Extract the (X, Y) coordinate from the center of the cell holding the provided text.  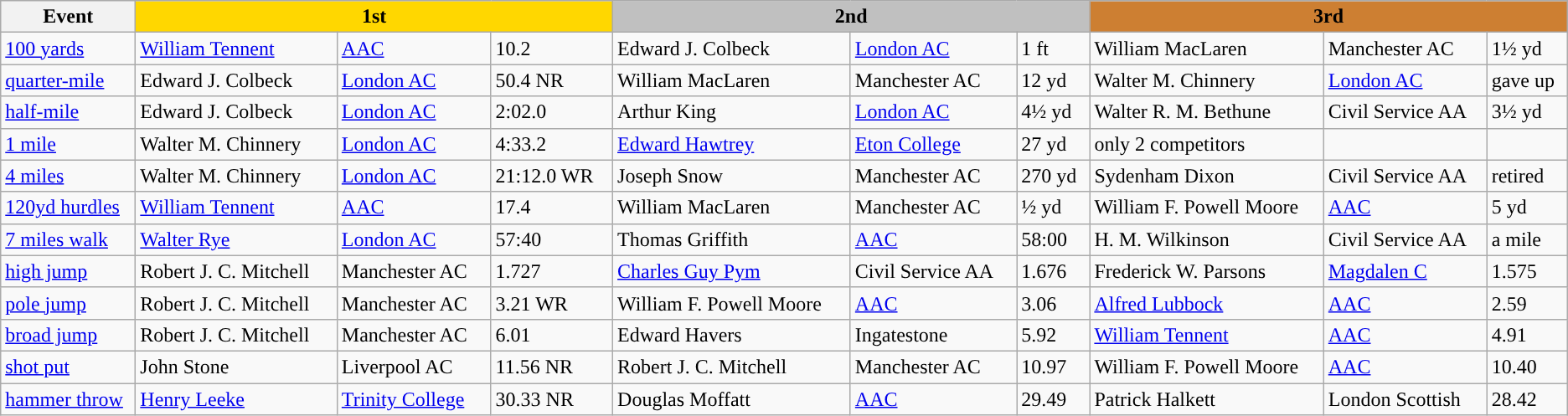
21:12.0 WR (551, 176)
2:02.0 (551, 112)
1.727 (551, 271)
1.676 (1054, 271)
3.06 (1054, 303)
5.92 (1054, 335)
4.91 (1527, 335)
pole jump (69, 303)
Ingatestone (933, 335)
gave up (1527, 80)
London Scottish (1406, 399)
10.97 (1054, 367)
Trinity College (414, 399)
Patrick Halkett (1206, 399)
high jump (69, 271)
1½ yd (1527, 49)
270 yd (1054, 176)
6.01 (551, 335)
Magdalen C (1406, 271)
17.4 (551, 208)
3½ yd (1527, 112)
shot put (69, 367)
Walter R. M. Bethune (1206, 112)
100 yards (69, 49)
12 yd (1054, 80)
11.56 NR (551, 367)
Walter Rye (236, 239)
Thomas Griffith (732, 239)
Edward Hawtrey (732, 144)
2.59 (1527, 303)
broad jump (69, 335)
10.40 (1527, 367)
only 2 competitors (1206, 144)
1 ft (1054, 49)
28.42 (1527, 399)
retired (1527, 176)
57:40 (551, 239)
58:00 (1054, 239)
Charles Guy Pym (732, 271)
Liverpool AC (414, 367)
half-mile (69, 112)
Frederick W. Parsons (1206, 271)
3.21 WR (551, 303)
10.2 (551, 49)
3rd (1328, 17)
Douglas Moffatt (732, 399)
John Stone (236, 367)
50.4 NR (551, 80)
27 yd (1054, 144)
Event (69, 17)
4:33.2 (551, 144)
7 miles walk (69, 239)
Sydenham Dixon (1206, 176)
29.49 (1054, 399)
H. M. Wilkinson (1206, 239)
a mile (1527, 239)
1.575 (1527, 271)
½ yd (1054, 208)
5 yd (1527, 208)
hammer throw (69, 399)
30.33 NR (551, 399)
Eton College (933, 144)
2nd (851, 17)
Alfred Lubbock (1206, 303)
120yd hurdles (69, 208)
Arthur King (732, 112)
Joseph Snow (732, 176)
1st (374, 17)
4½ yd (1054, 112)
1 mile (69, 144)
Edward Havers (732, 335)
quarter-mile (69, 80)
4 miles (69, 176)
Henry Leeke (236, 399)
